Extract the (X, Y) coordinate from the center of the cell holding the provided text.  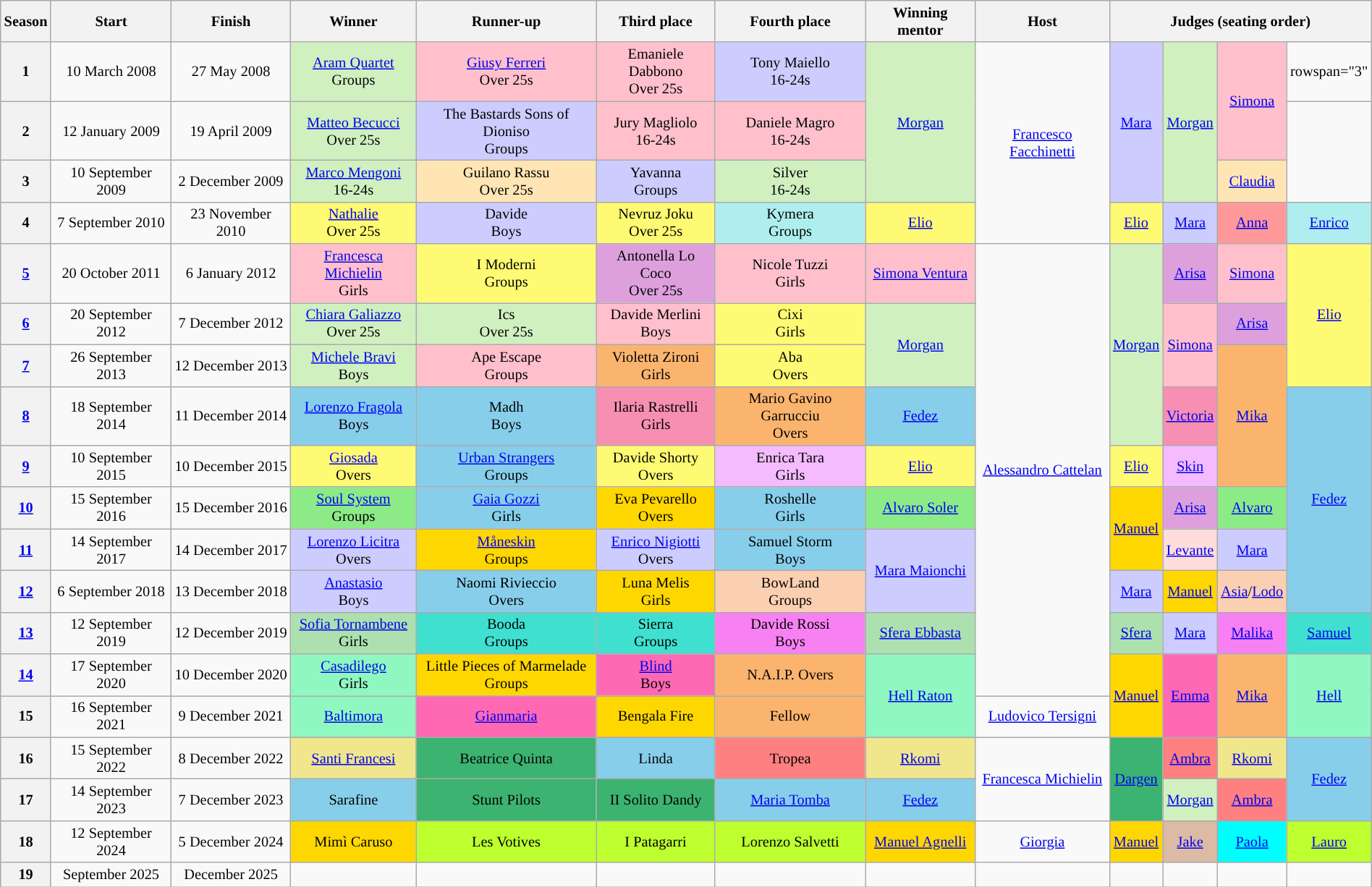
13 (26, 633)
Francesca MichielinGirls (354, 273)
Host (1042, 21)
14 September2023 (111, 799)
Jake (1190, 841)
Fourth place (790, 21)
14 (26, 675)
Beatrice Quinta (507, 758)
Skin (1190, 466)
Asia/Lodo (1252, 591)
10 September 2015 (111, 466)
Daniele Magro16-24s (790, 131)
Sarafine (354, 799)
16 September2021 (111, 716)
BlindBoys (656, 675)
15 September2022 (111, 758)
12 (26, 591)
Enrico (1329, 223)
II Solito Dandy (656, 799)
September 2025 (111, 875)
Malika (1252, 633)
Simona Ventura (920, 273)
Winning mentor (920, 21)
Alvaro (1252, 508)
4 (26, 223)
Lorenzo FragolaBoys (354, 416)
Claudia (1252, 181)
RoshelleGirls (790, 508)
Samuel StormBoys (790, 550)
BoodaGroups (507, 633)
Matteo BecucciOver 25s (354, 131)
6 (26, 323)
13 December 2018 (232, 591)
Lauro (1329, 841)
Dargen (1136, 778)
Start (111, 21)
11 (26, 550)
Davide RossiBoys (790, 633)
17 (26, 799)
10 March 2008 (111, 72)
Antonella Lo CocoOver 25s (656, 273)
6 January 2012 (232, 273)
CixiGirls (790, 323)
The Bastards Sons of DionisoGroups (507, 131)
SierraGroups (656, 633)
Paola (1252, 841)
Mara Maionchi (920, 570)
Levante (1190, 550)
14 December 2017 (232, 550)
Ape EscapeGroups (507, 365)
MadhBoys (507, 416)
Mimì Caruso (354, 841)
17 September 2020 (111, 675)
8 (26, 416)
18 September 2014 (111, 416)
20 September 2012 (111, 323)
12 January 2009 (111, 131)
GiosadaOvers (354, 466)
Finish (232, 21)
MåneskinGroups (507, 550)
YavannaGroups (656, 181)
Nevruz JokuOver 25s (656, 223)
Sfera (1136, 633)
Fellow (790, 716)
6 September 2018 (111, 591)
Ilaria RastrelliGirls (656, 416)
Nicole TuzziGirls (790, 273)
15 (26, 716)
Marco Mengoni16-24s (354, 181)
Soul SystemGroups (354, 508)
Gianmaria (507, 716)
AbaOvers (790, 365)
11 December 2014 (232, 416)
Maria Tomba (790, 799)
10 September 2009 (111, 181)
2 (26, 131)
Winner (354, 21)
5 December 2024 (232, 841)
Gaia GozziGirls (507, 508)
Manuel Agnelli (920, 841)
Sofia TornambeneGirls (354, 633)
Hell (1329, 696)
7 September 2010 (111, 223)
Enrico NigiottiOvers (656, 550)
1 (26, 72)
Chiara GaliazzoOver 25s (354, 323)
19 April 2009 (232, 131)
Luna MelisGirls (656, 591)
Francesco Facchinetti (1042, 143)
rowspan="3" (1329, 72)
Alessandro Cattelan (1042, 470)
Jury Magliolo16-24s (656, 131)
Judges (seating order) (1240, 21)
Silver16-24s (790, 181)
18 (26, 841)
Stunt Pilots (507, 799)
8 December 2022 (232, 758)
Little Pieces of MarmeladeGroups (507, 675)
Ludovico Tersigni (1042, 716)
Linda (656, 758)
KymeraGroups (790, 223)
19 (26, 875)
Emaniele DabbonoOver 25s (656, 72)
N.A.I.P. Overs (790, 675)
7 (26, 365)
3 (26, 181)
DavideBoys (507, 223)
Sfera Ebbasta (920, 633)
Davide ShortyOvers (656, 466)
12 September 2019 (111, 633)
Mario Gavino GarrucciuOvers (790, 416)
Giorgia (1042, 841)
12 September 2024 (111, 841)
Urban StrangersGroups (507, 466)
CasadilegoGirls (354, 675)
14 September 2017 (111, 550)
I Patagarri (656, 841)
Tropea (790, 758)
23 November 2010 (232, 223)
15 December 2016 (232, 508)
IcsOver 25s (507, 323)
26 September 2013 (111, 365)
Third place (656, 21)
10 December 2015 (232, 466)
Hell Raton (920, 696)
Giusy FerreriOver 25s (507, 72)
Emma (1190, 696)
Anna (1252, 223)
BowLandGroups (790, 591)
December 2025 (232, 875)
Les Votives (507, 841)
Enrica TaraGirls (790, 466)
Lorenzo LicitraOvers (354, 550)
9 December 2021 (232, 716)
7 December 2023 (232, 799)
10 (26, 508)
Naomi RivieccioOvers (507, 591)
Santi Francesi (354, 758)
Davide MerliniBoys (656, 323)
Bengala Fire (656, 716)
Victoria (1190, 416)
Eva PevarelloOvers (656, 508)
Alvaro Soler (920, 508)
Violetta ZironiGirls (656, 365)
Francesca Michielin (1042, 778)
27 May 2008 (232, 72)
12 December 2013 (232, 365)
12 December 2019 (232, 633)
Guilano RassuOver 25s (507, 181)
16 (26, 758)
Baltimora (354, 716)
2 December 2009 (232, 181)
I ModerniGroups (507, 273)
Tony Maiello16-24s (790, 72)
9 (26, 466)
Season (26, 21)
Michele BraviBoys (354, 365)
7 December 2012 (232, 323)
Runner-up (507, 21)
20 October 2011 (111, 273)
5 (26, 273)
AnastasioBoys (354, 591)
NathalieOver 25s (354, 223)
Aram QuartetGroups (354, 72)
10 December 2020 (232, 675)
Samuel (1329, 633)
Lorenzo Salvetti (790, 841)
15 September 2016 (111, 508)
